Scan for the cell matching the given text and deliver its [x, y] coordinate at center. 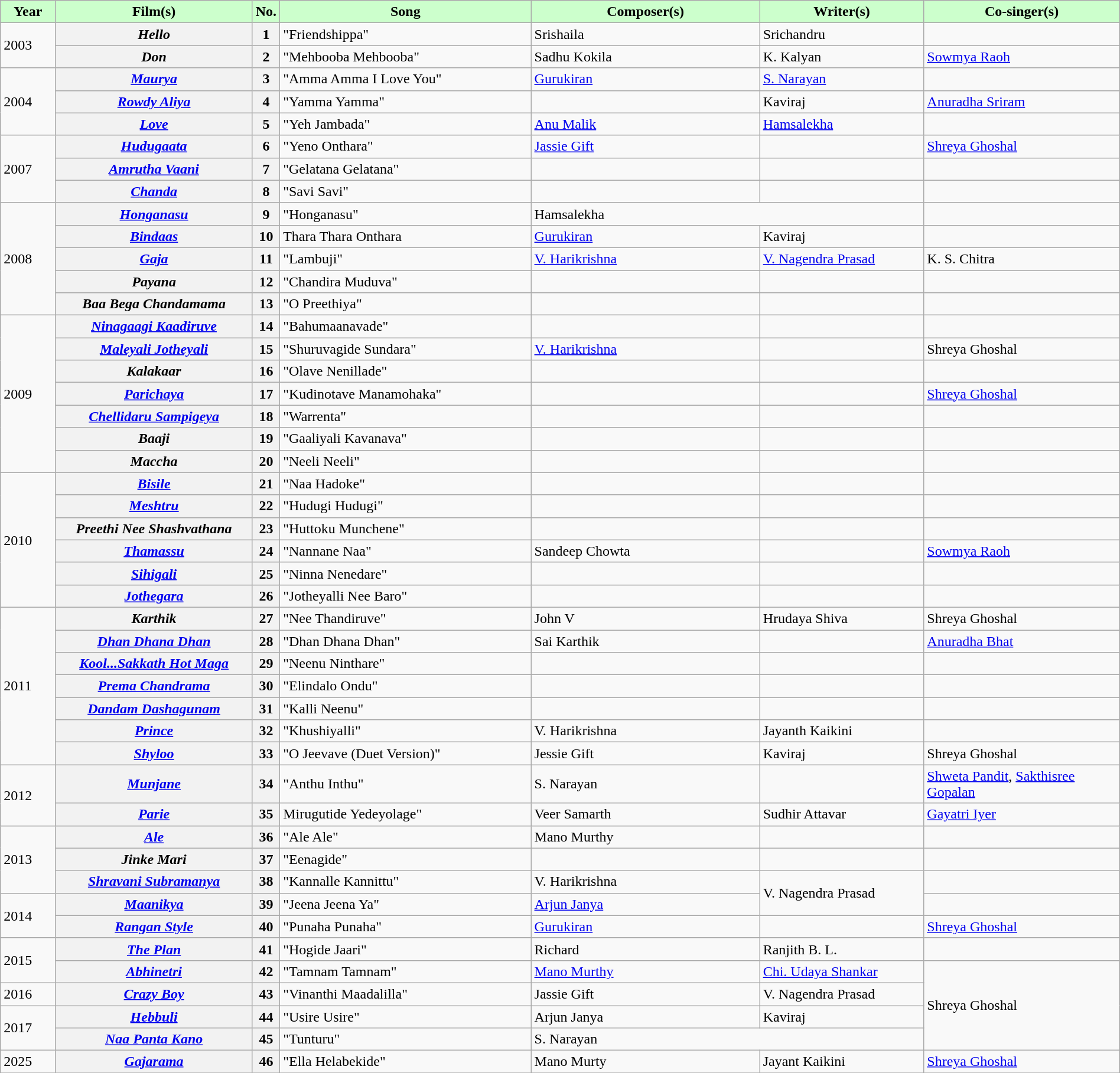
"Huttoku Munchene" [405, 529]
2017 [28, 1028]
Baaji [154, 439]
25 [266, 573]
"Yamma Yamma" [405, 102]
Parie [154, 814]
34 [266, 784]
17 [266, 394]
Thamassu [154, 551]
23 [266, 529]
"Chandira Muduva" [405, 282]
Meshtru [154, 506]
"Usire Usire" [405, 1016]
2012 [28, 795]
Sai Karthik [645, 641]
Hudugaata [154, 146]
Sudhir Attavar [842, 814]
Abhinetri [154, 971]
Ninagaagi Kaadiruve [154, 327]
Maleyali Jotheyali [154, 349]
Shweta Pandit, Sakthisree Gopalan [1022, 784]
Mirugutide Yedeyolage" [405, 814]
Jayanth Kaikini [842, 731]
37 [266, 859]
14 [266, 327]
Film(s) [154, 12]
10 [266, 236]
Gajarama [154, 1062]
Payana [154, 282]
Anu Malik [645, 124]
Mano Murty [645, 1062]
Rowdy Aliya [154, 102]
Composer(s) [645, 12]
11 [266, 259]
"Naa Hadoke" [405, 484]
2008 [28, 259]
Parichaya [154, 394]
K. S. Chitra [1022, 259]
"O Jeevave (Duet Version)" [405, 754]
Sihigali [154, 573]
40 [266, 927]
Maccha [154, 461]
Sandeep Chowta [645, 551]
Rangan Style [154, 927]
Jinke Mari [154, 859]
43 [266, 994]
"Bahumaanavade" [405, 327]
38 [266, 882]
Karthik [154, 618]
36 [266, 837]
28 [266, 641]
Don [154, 57]
Dhan Dhana Dhan [154, 641]
41 [266, 949]
24 [266, 551]
2014 [28, 915]
Hrudaya Shiva [842, 618]
"Savi Savi" [405, 191]
"Elindalo Ondu" [405, 686]
Honganasu [154, 214]
"Ale Ale" [405, 837]
2009 [28, 394]
"Dhan Dhana Dhan" [405, 641]
35 [266, 814]
15 [266, 349]
"Olave Nenillade" [405, 371]
"Amma Amma I Love You" [405, 79]
"Neeli Neeli" [405, 461]
John V [645, 618]
4 [266, 102]
2010 [28, 540]
Sadhu Kokila [645, 57]
Gayatri Iyer [1022, 814]
Year [28, 12]
26 [266, 596]
1 [266, 34]
"Gaaliyali Kavanava" [405, 439]
2025 [28, 1062]
19 [266, 439]
Srishaila [645, 34]
5 [266, 124]
39 [266, 904]
16 [266, 371]
Srichandru [842, 34]
Bisile [154, 484]
Anuradha Bhat [1022, 641]
Writer(s) [842, 12]
Jessie Gift [645, 754]
"Kannalle Kannittu" [405, 882]
"Hudugi Hudugi" [405, 506]
"Anthu Inthu" [405, 784]
"Vinanthi Maadalilla" [405, 994]
Shravani Subramanya [154, 882]
Shyloo [154, 754]
21 [266, 484]
30 [266, 686]
K. Kalyan [842, 57]
Jothegara [154, 596]
Prince [154, 731]
Richard [645, 949]
18 [266, 416]
6 [266, 146]
Gaja [154, 259]
"Neenu Ninthare" [405, 664]
Hello [154, 34]
2004 [28, 102]
2016 [28, 994]
"Nannane Naa" [405, 551]
"Yeh Jambada" [405, 124]
"Jotheyalli Nee Baro" [405, 596]
9 [266, 214]
Maurya [154, 79]
Kalakaar [154, 371]
13 [266, 304]
Baa Bega Chandamama [154, 304]
Crazy Boy [154, 994]
20 [266, 461]
Chellidaru Sampigeya [154, 416]
"Lambuji" [405, 259]
Bindaas [154, 236]
12 [266, 282]
Thara Thara Onthara [405, 236]
Amrutha Vaani [154, 169]
42 [266, 971]
2003 [28, 45]
Chi. Udaya Shankar [842, 971]
"Jeena Jeena Ya" [405, 904]
"Khushiyalli" [405, 731]
2007 [28, 169]
Anuradha Sriram [1022, 102]
2011 [28, 686]
Chanda [154, 191]
Dandam Dashagunam [154, 709]
Ale [154, 837]
Naa Panta Kano [154, 1039]
"Hogide Jaari" [405, 949]
"Warrenta" [405, 416]
Preethi Nee Shashvathana [154, 529]
33 [266, 754]
"Gelatana Gelatana" [405, 169]
44 [266, 1016]
"Honganasu" [405, 214]
"Friendshippa" [405, 34]
2 [266, 57]
Jayant Kaikini [842, 1062]
31 [266, 709]
"Mehbooba Mehbooba" [405, 57]
8 [266, 191]
"Shuruvagide Sundara" [405, 349]
Maanikya [154, 904]
"Ninna Nenedare" [405, 573]
"O Preethiya" [405, 304]
"Ella Helabekide" [405, 1062]
46 [266, 1062]
32 [266, 731]
"Tunturu" [405, 1039]
45 [266, 1039]
Prema Chandrama [154, 686]
7 [266, 169]
3 [266, 79]
"Kalli Neenu" [405, 709]
Co-singer(s) [1022, 12]
Hebbuli [154, 1016]
Munjane [154, 784]
Ranjith B. L. [842, 949]
The Plan [154, 949]
"Tamnam Tamnam" [405, 971]
2015 [28, 960]
Veer Samarth [645, 814]
"Kudinotave Manamohaka" [405, 394]
No. [266, 12]
"Punaha Punaha" [405, 927]
Song [405, 12]
"Yeno Onthara" [405, 146]
"Nee Thandiruve" [405, 618]
2013 [28, 859]
Kool...Sakkath Hot Maga [154, 664]
27 [266, 618]
"Eenagide" [405, 859]
22 [266, 506]
29 [266, 664]
Love [154, 124]
